For the text-containing cell, return its midpoint in [x, y] coordinate format. 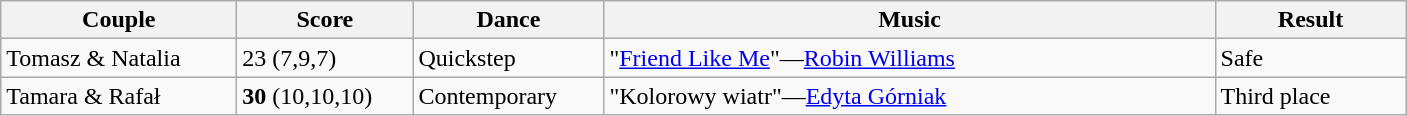
Music [910, 20]
Third place [1310, 96]
Couple [119, 20]
Tomasz & Natalia [119, 58]
Result [1310, 20]
"Kolorowy wiatr"—Edyta Górniak [910, 96]
"Friend Like Me"—Robin Williams [910, 58]
Tamara & Rafał [119, 96]
23 (7,9,7) [325, 58]
Score [325, 20]
Quickstep [508, 58]
Dance [508, 20]
30 (10,10,10) [325, 96]
Contemporary [508, 96]
Safe [1310, 58]
